Provide the [x, y] coordinate of the cell's center where the given text is located.  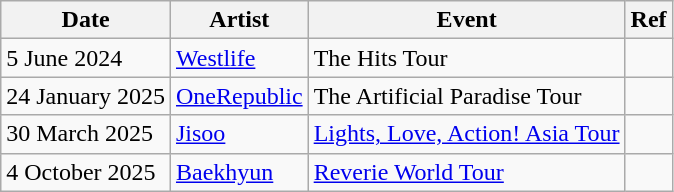
30 March 2025 [86, 134]
Reverie World Tour [466, 172]
The Hits Tour [466, 58]
24 January 2025 [86, 96]
Artist [239, 20]
OneRepublic [239, 96]
Event [466, 20]
5 June 2024 [86, 58]
Jisoo [239, 134]
Lights, Love, Action! Asia Tour [466, 134]
Date [86, 20]
Baekhyun [239, 172]
4 October 2025 [86, 172]
Westlife [239, 58]
The Artificial Paradise Tour [466, 96]
Ref [648, 20]
